Search for the cell housing the specified text and yield its (x, y) center coordinate. 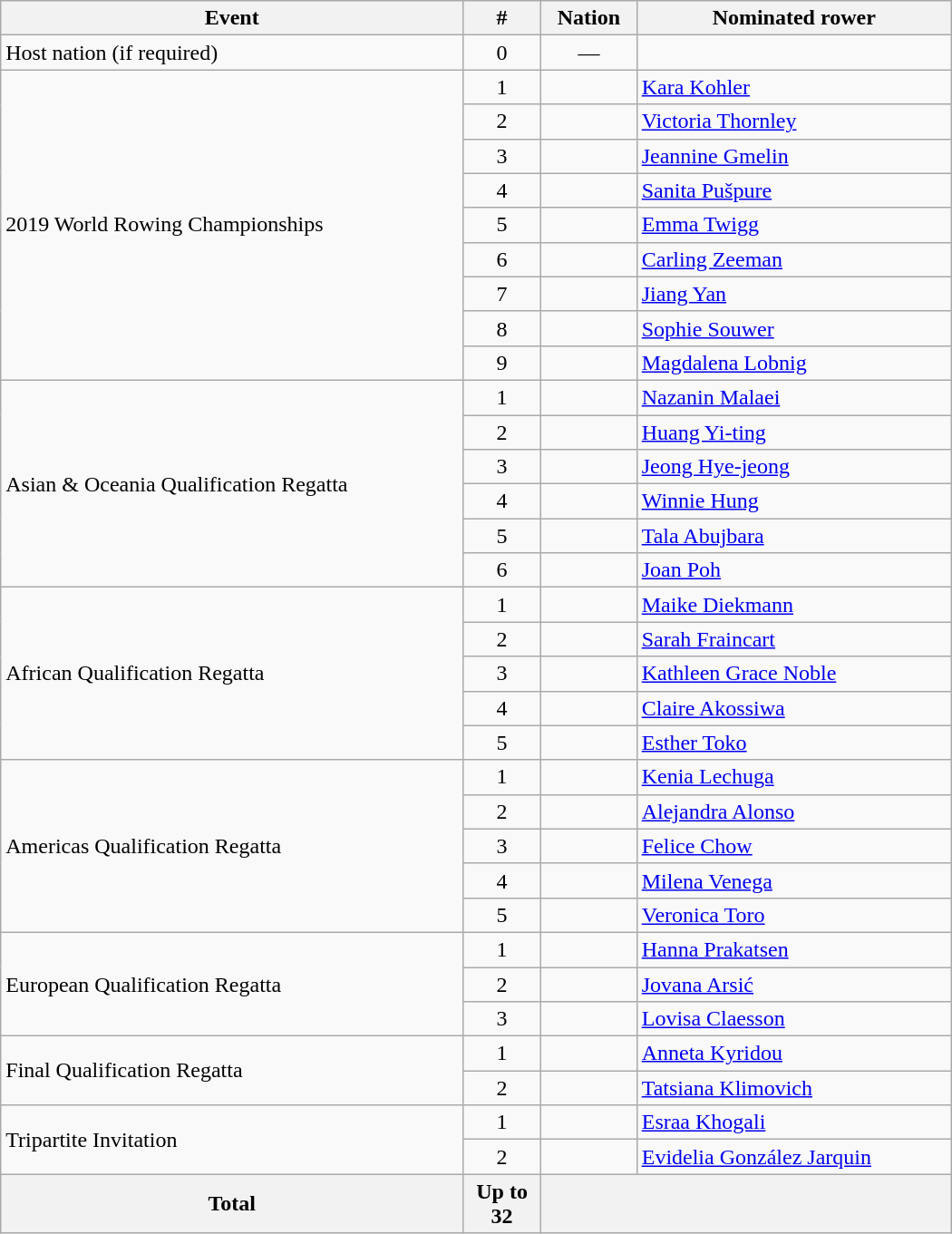
Evidelia González Jarquin (794, 1157)
7 (502, 294)
Jeannine Gmelin (794, 156)
Magdalena Lobnig (794, 363)
Joan Poh (794, 570)
Americas Qualification Regatta (232, 846)
Tatsiana Klimovich (794, 1088)
0 (502, 53)
Jiang Yan (794, 294)
Nazanin Malaei (794, 397)
Esraa Khogali (794, 1122)
Emma Twigg (794, 225)
Nation (589, 18)
European Qualification Regatta (232, 984)
Kara Kohler (794, 87)
Anneta Kyridou (794, 1054)
Alejandra Alonso (794, 811)
Maike Diekmann (794, 605)
Tala Abujbara (794, 536)
Jovana Arsić (794, 984)
Event (232, 18)
Up to 32 (502, 1204)
Asian & Oceania Qualification Regatta (232, 483)
Winnie Hung (794, 501)
9 (502, 363)
Carling Zeeman (794, 259)
Host nation (if required) (232, 53)
Milena Venega (794, 880)
Kathleen Grace Noble (794, 674)
Final Qualification Regatta (232, 1071)
— (589, 53)
Veronica Toro (794, 915)
Claire Akossiwa (794, 708)
Felice Chow (794, 846)
Victoria Thornley (794, 121)
African Qualification Regatta (232, 674)
Nominated rower (794, 18)
2019 World Rowing Championships (232, 225)
Sanita Pušpure (794, 190)
8 (502, 328)
Sarah Fraincart (794, 639)
Jeong Hye-jeong (794, 467)
Hanna Prakatsen (794, 949)
# (502, 18)
Kenia Lechuga (794, 777)
Esther Toko (794, 743)
Huang Yi-ting (794, 432)
Sophie Souwer (794, 328)
Tripartite Invitation (232, 1140)
Total (232, 1204)
Lovisa Claesson (794, 1019)
